Determine the (x, y) coordinate at the center of the cell enclosing the given text.  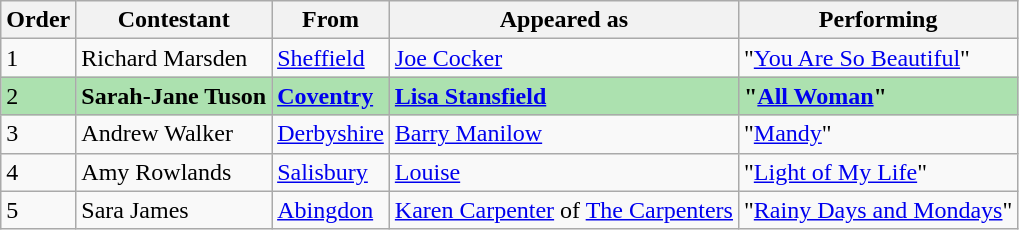
Abingdon (331, 210)
Lisa Stansfield (564, 96)
Sara James (174, 210)
5 (38, 210)
Coventry (331, 96)
"Rainy Days and Mondays" (878, 210)
Contestant (174, 20)
Joe Cocker (564, 58)
"You Are So Beautiful" (878, 58)
Barry Manilow (564, 134)
Andrew Walker (174, 134)
Louise (564, 172)
Performing (878, 20)
4 (38, 172)
Derbyshire (331, 134)
Amy Rowlands (174, 172)
"Mandy" (878, 134)
3 (38, 134)
Sheffield (331, 58)
Appeared as (564, 20)
1 (38, 58)
Karen Carpenter of The Carpenters (564, 210)
Richard Marsden (174, 58)
From (331, 20)
2 (38, 96)
"All Woman" (878, 96)
Order (38, 20)
"Light of My Life" (878, 172)
Sarah-Jane Tuson (174, 96)
Salisbury (331, 172)
